Find where the given text appears and provide that cell's center as [X, Y] coordinate. 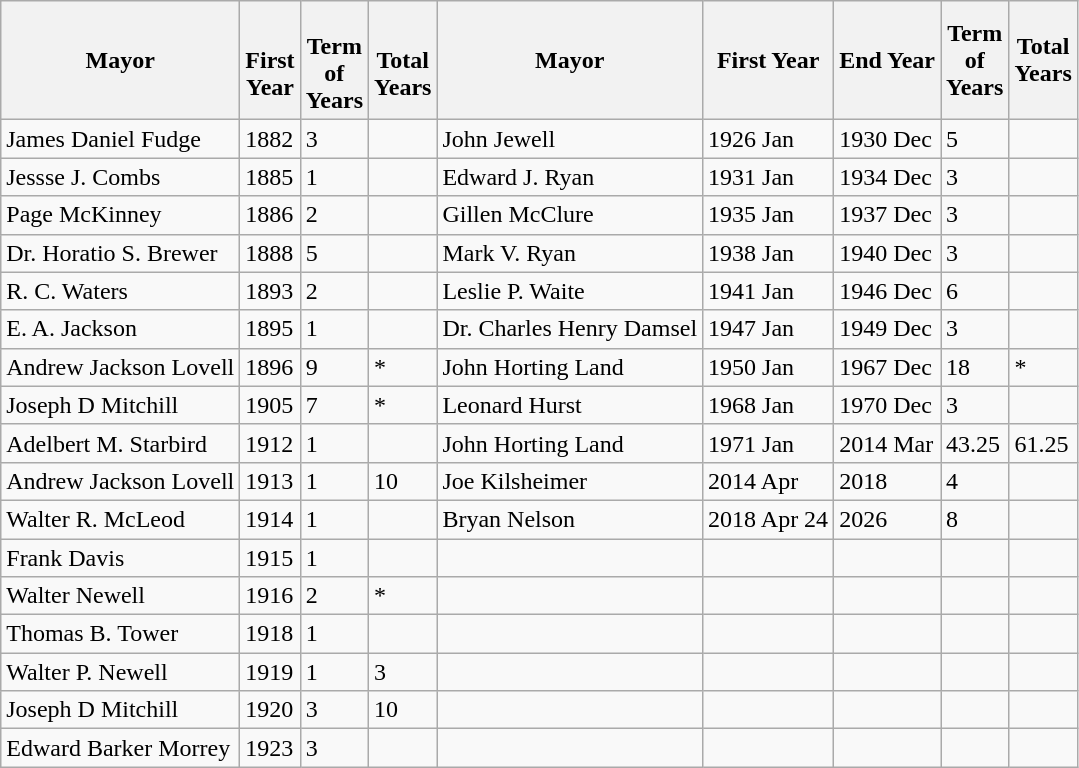
Edward Barker Morrey [120, 748]
1930 Dec [888, 139]
4 [974, 481]
E. A. Jackson [120, 329]
1886 [270, 215]
Leslie P. Waite [570, 291]
1940 Dec [888, 253]
1912 [270, 443]
Edward J. Ryan [570, 177]
1938 Jan [768, 253]
7 [334, 405]
1946 Dec [888, 291]
1941 Jan [768, 291]
First Year [768, 60]
Joe Kilsheimer [570, 481]
John Jewell [570, 139]
1947 Jan [768, 329]
Walter R. McLeod [120, 519]
1926 Jan [768, 139]
1923 [270, 748]
Thomas B. Tower [120, 634]
1937 Dec [888, 215]
1893 [270, 291]
R. C. Waters [120, 291]
Dr. Charles Henry Damsel [570, 329]
18 [974, 367]
8 [974, 519]
FirstYear [270, 60]
1882 [270, 139]
Page McKinney [120, 215]
2014 Mar [888, 443]
9 [334, 367]
1968 Jan [768, 405]
Adelbert M. Starbird [120, 443]
1918 [270, 634]
1970 Dec [888, 405]
1931 Jan [768, 177]
Walter P. Newell [120, 672]
1916 [270, 596]
1934 Dec [888, 177]
43.25 [974, 443]
Walter Newell [120, 596]
Mark V. Ryan [570, 253]
Term ofYears [334, 60]
1885 [270, 177]
1950 Jan [768, 367]
Dr. Horatio S. Brewer [120, 253]
Leonard Hurst [570, 405]
Jessse J. Combs [120, 177]
1914 [270, 519]
1949 Dec [888, 329]
2018 Apr 24 [768, 519]
TermofYears [974, 60]
End Year [888, 60]
1967 Dec [888, 367]
1920 [270, 710]
Bryan Nelson [570, 519]
2026 [888, 519]
2014 Apr [768, 481]
Frank Davis [120, 557]
1913 [270, 481]
1915 [270, 557]
1935 Jan [768, 215]
61.25 [1043, 443]
Gillen McClure [570, 215]
1971 Jan [768, 443]
1888 [270, 253]
6 [974, 291]
1905 [270, 405]
James Daniel Fudge [120, 139]
2018 [888, 481]
1919 [270, 672]
1896 [270, 367]
1895 [270, 329]
